Determine the (x, y) coordinate at the center of the cell enclosing the given text.  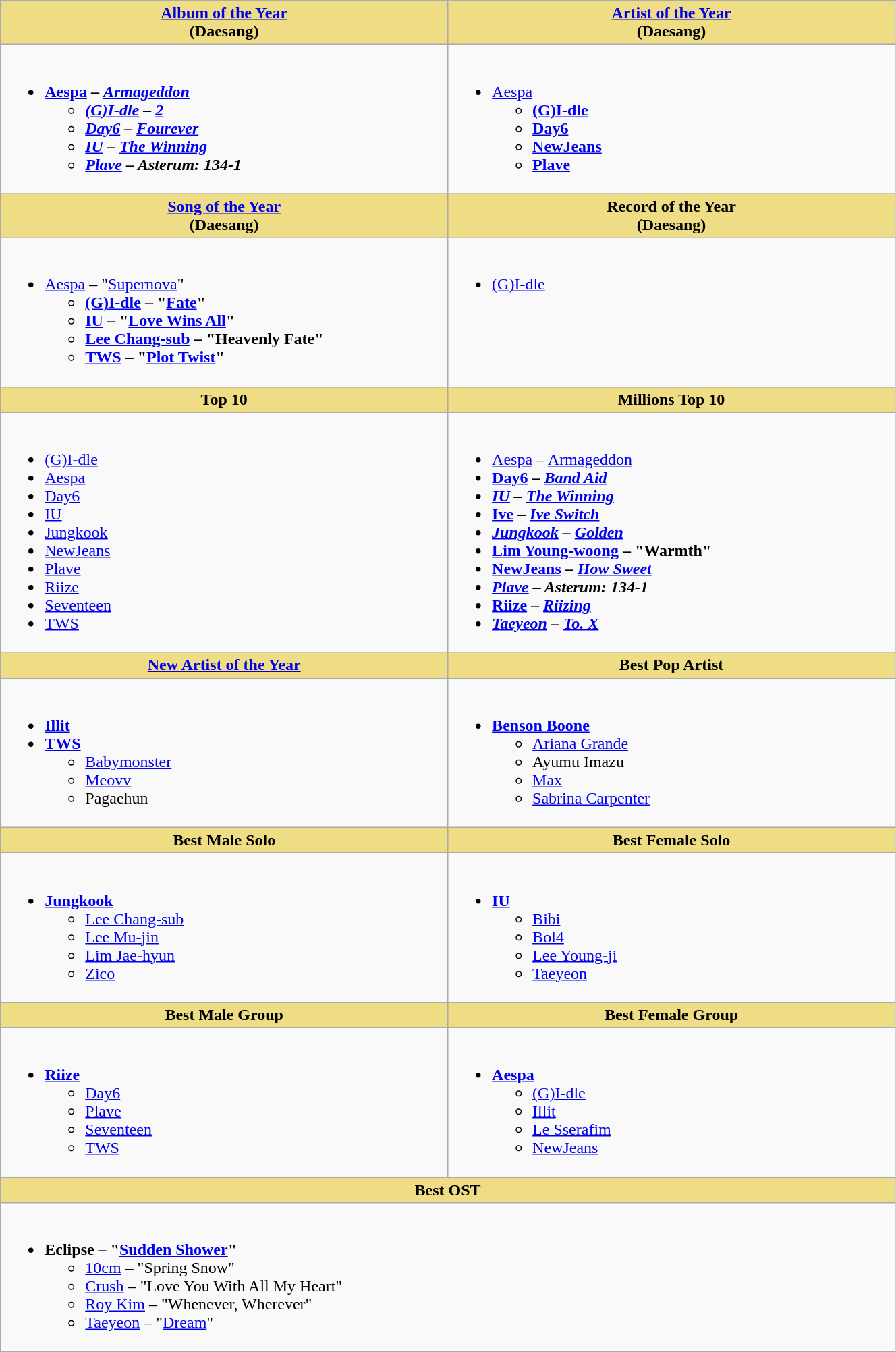
Best Male Group (224, 1015)
(G)I-dleAespaDay6IUJungkookNewJeansPlaveRiizeSeventeenTWS (224, 532)
Best Male Solo (224, 840)
RiizeDay6PlaveSeventeenTWS (224, 1102)
JungkookLee Chang-subLee Mu-jinLim Jae-hyunZico (224, 927)
Aespa(G)I-dleDay6NewJeansPlave (672, 119)
Aespa – Armageddon(G)I-dle – 2Day6 – FoureverIU – The WinningPlave – Asterum: 134-1 (224, 119)
Album of the Year(Daesang) (224, 23)
(G)I-dle (672, 312)
IUBibiBol4Lee Young-jiTaeyeon (672, 927)
Artist of the Year(Daesang) (672, 23)
Best Female Solo (672, 840)
Best Female Group (672, 1015)
Benson BooneAriana GrandeAyumu ImazuMaxSabrina Carpenter (672, 753)
Millions Top 10 (672, 399)
Aespa – "Supernova"(G)I-dle – "Fate"IU – "Love Wins All"Lee Chang-sub – "Heavenly Fate"TWS – "Plot Twist" (224, 312)
Best Pop Artist (672, 665)
IllitTWSBabymonsterMeovvPagaehun (224, 753)
New Artist of the Year (224, 665)
Aespa(G)I-dleIllitLe SserafimNewJeans (672, 1102)
Top 10 (224, 399)
Best OST (448, 1189)
Record of the Year(Daesang) (672, 216)
Eclipse – "Sudden Shower" 10cm – "Spring Snow" Crush – "Love You With All My Heart" Roy Kim – "Whenever, Wherever" Taeyeon – "Dream" (448, 1278)
Song of the Year(Daesang) (224, 216)
